Return [x, y] of the center of cell containing provided text 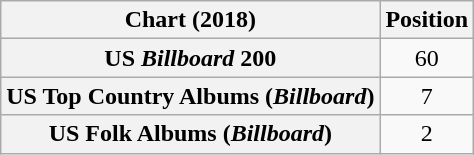
7 [427, 96]
Chart (2018) [190, 20]
US Top Country Albums (Billboard) [190, 96]
Position [427, 20]
2 [427, 134]
60 [427, 58]
US Billboard 200 [190, 58]
US Folk Albums (Billboard) [190, 134]
